Return [x, y] of the center of cell containing provided text 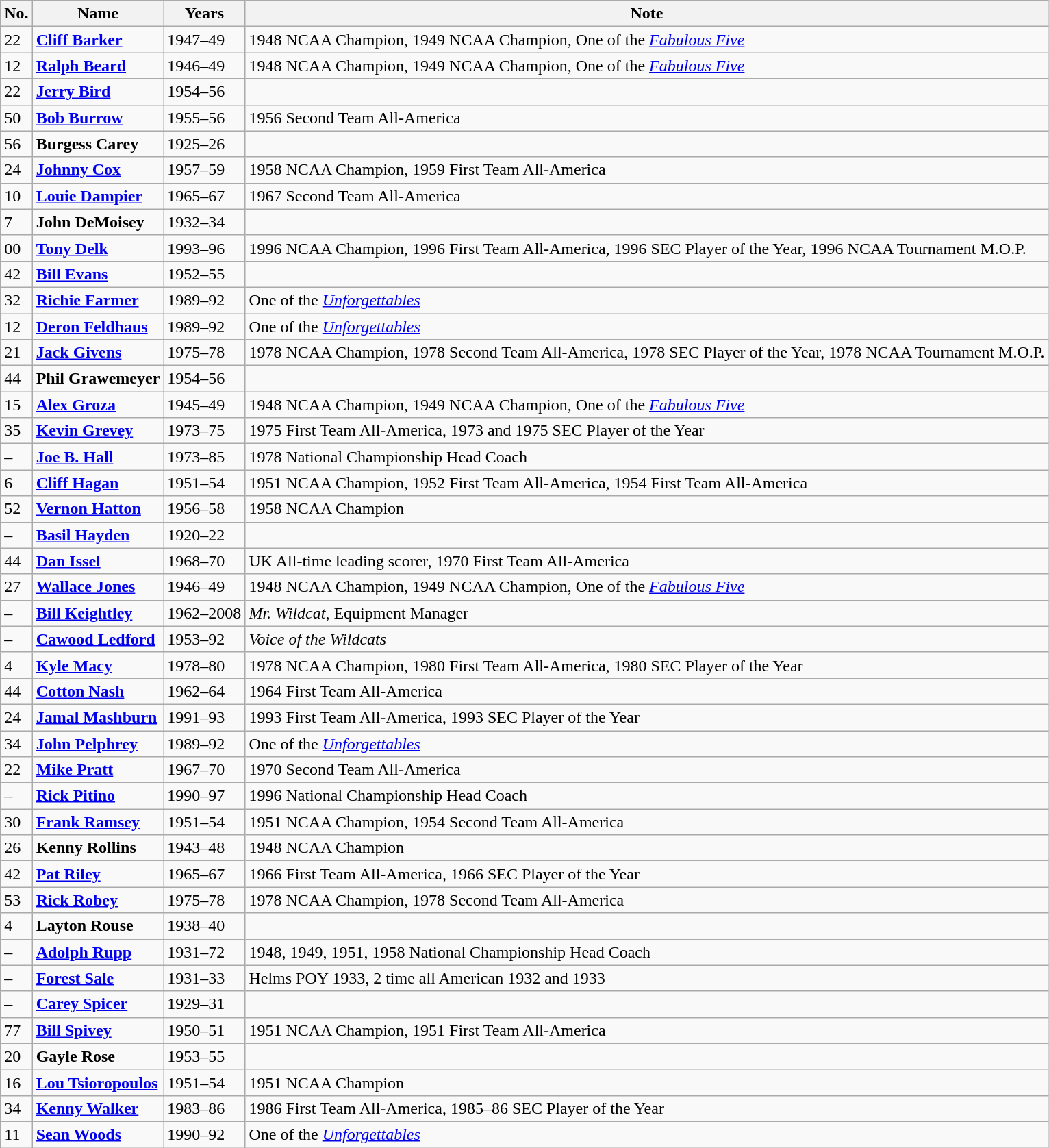
1962–64 [204, 691]
Phil Grawemeyer [98, 379]
1964 First Team All-America [646, 691]
1978–80 [204, 665]
1945–49 [204, 405]
1951 NCAA Champion [646, 1082]
Frank Ramsey [98, 822]
Vernon Hatton [98, 509]
1967–70 [204, 770]
Kenny Rollins [98, 848]
10 [16, 196]
1951 NCAA Champion, 1954 Second Team All-America [646, 822]
Kenny Walker [98, 1108]
1952–55 [204, 274]
Deron Feldhaus [98, 327]
Bill Keightley [98, 613]
Bob Burrow [98, 118]
1953–55 [204, 1056]
1993 First Team All-America, 1993 SEC Player of the Year [646, 717]
35 [16, 431]
7 [16, 222]
1978 National Championship Head Coach [646, 457]
Adolph Rupp [98, 952]
Cotton Nash [98, 691]
UK All-time leading scorer, 1970 First Team All-America [646, 561]
1993–96 [204, 248]
56 [16, 144]
Years [204, 14]
1990–92 [204, 1134]
1951 NCAA Champion, 1952 First Team All-America, 1954 First Team All-America [646, 483]
1956–58 [204, 509]
50 [16, 118]
1970 Second Team All-America [646, 770]
Mike Pratt [98, 770]
32 [16, 300]
1950–51 [204, 1030]
Kyle Macy [98, 665]
1973–75 [204, 431]
1966 First Team All-America, 1966 SEC Player of the Year [646, 874]
Note [646, 14]
77 [16, 1030]
Pat Riley [98, 874]
1956 Second Team All-America [646, 118]
1931–33 [204, 978]
Kevin Grevey [98, 431]
21 [16, 353]
No. [16, 14]
1925–26 [204, 144]
Sean Woods [98, 1134]
53 [16, 900]
1975 First Team All-America, 1973 and 1975 SEC Player of the Year [646, 431]
1929–31 [204, 1004]
Layton Rouse [98, 926]
20 [16, 1056]
Jamal Mashburn [98, 717]
1943–48 [204, 848]
30 [16, 822]
1986 First Team All-America, 1985–86 SEC Player of the Year [646, 1108]
1996 National Championship Head Coach [646, 796]
1996 NCAA Champion, 1996 First Team All-America, 1996 SEC Player of the Year, 1996 NCAA Tournament M.O.P. [646, 248]
Cawood Ledford [98, 639]
Tony Delk [98, 248]
Jack Givens [98, 353]
1953–92 [204, 639]
6 [16, 483]
1991–93 [204, 717]
Helms POY 1933, 2 time all American 1932 and 1933 [646, 978]
Ralph Beard [98, 66]
52 [16, 509]
Jerry Bird [98, 92]
1957–59 [204, 170]
Name [98, 14]
1958 NCAA Champion, 1959 First Team All-America [646, 170]
John DeMoisey [98, 222]
Gayle Rose [98, 1056]
Burgess Carey [98, 144]
1978 NCAA Champion, 1980 First Team All-America, 1980 SEC Player of the Year [646, 665]
Forest Sale [98, 978]
1938–40 [204, 926]
Johnny Cox [98, 170]
John Pelphrey [98, 743]
1962–2008 [204, 613]
00 [16, 248]
Wallace Jones [98, 587]
Carey Spicer [98, 1004]
Rick Pitino [98, 796]
26 [16, 848]
Basil Hayden [98, 535]
Joe B. Hall [98, 457]
Louie Dampier [98, 196]
27 [16, 587]
1955–56 [204, 118]
1932–34 [204, 222]
11 [16, 1134]
Voice of the Wildcats [646, 639]
1983–86 [204, 1108]
16 [16, 1082]
Richie Farmer [98, 300]
Bill Spivey [98, 1030]
Lou Tsioropoulos [98, 1082]
Alex Groza [98, 405]
1978 NCAA Champion, 1978 Second Team All-America [646, 900]
1931–72 [204, 952]
1978 NCAA Champion, 1978 Second Team All-America, 1978 SEC Player of the Year, 1978 NCAA Tournament M.O.P. [646, 353]
Mr. Wildcat, Equipment Manager [646, 613]
1990–97 [204, 796]
1967 Second Team All-America [646, 196]
Dan Issel [98, 561]
Cliff Barker [98, 40]
Bill Evans [98, 274]
15 [16, 405]
1948 NCAA Champion [646, 848]
1948, 1949, 1951, 1958 National Championship Head Coach [646, 952]
1920–22 [204, 535]
1973–85 [204, 457]
1947–49 [204, 40]
1951 NCAA Champion, 1951 First Team All-America [646, 1030]
1968–70 [204, 561]
Cliff Hagan [98, 483]
Rick Robey [98, 900]
1958 NCAA Champion [646, 509]
